Locate the cell with the specified text and output its (x, y) center coordinate. 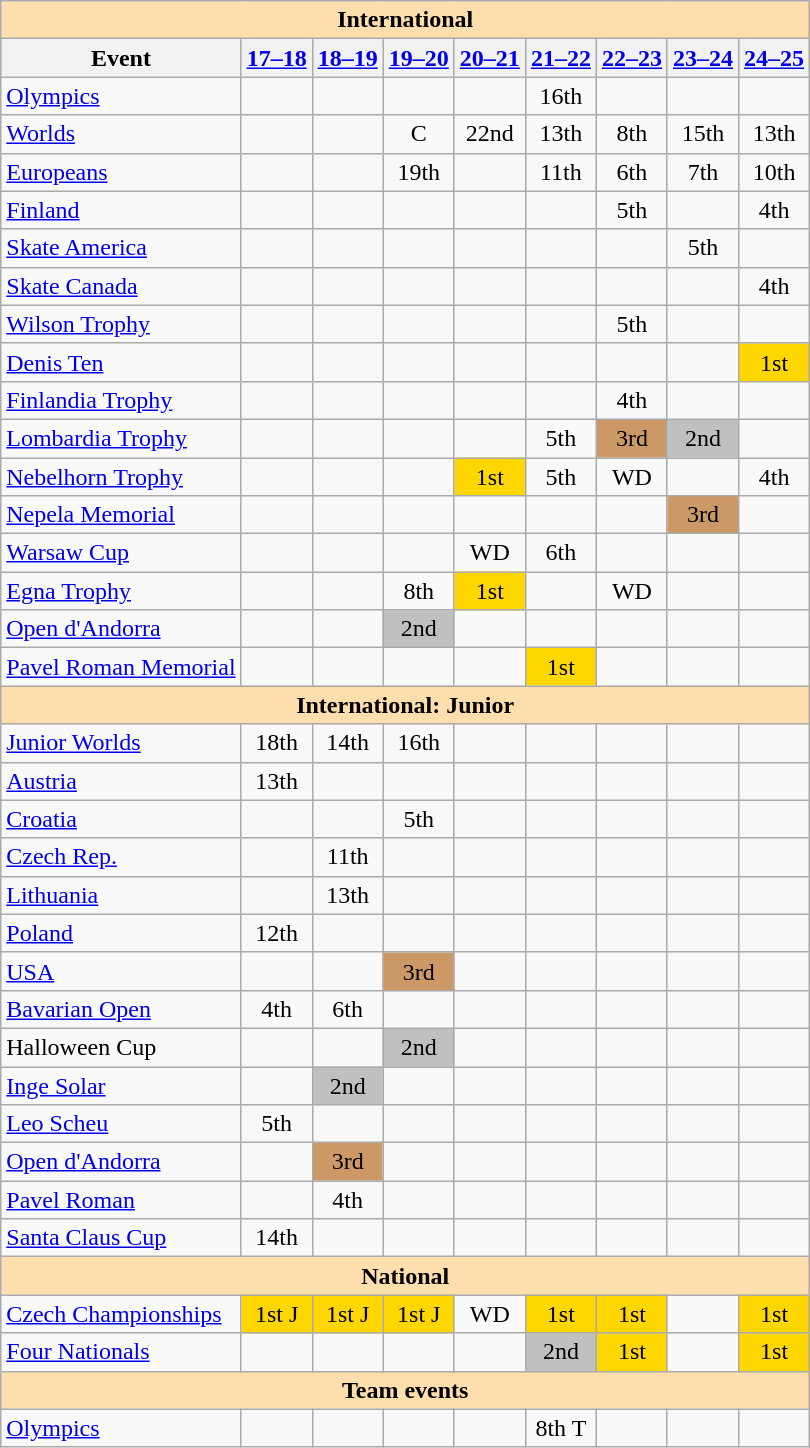
Skate Canada (121, 286)
22–23 (632, 58)
Lithuania (121, 895)
Santa Claus Cup (121, 1238)
Europeans (121, 172)
C (418, 134)
Leo Scheu (121, 1124)
15th (702, 134)
Czech Rep. (121, 857)
Team events (406, 1390)
Junior Worlds (121, 743)
7th (702, 172)
12th (276, 933)
Poland (121, 933)
Austria (121, 781)
17–18 (276, 58)
Wilson Trophy (121, 324)
National (406, 1276)
Pavel Roman (121, 1200)
Event (121, 58)
Finland (121, 210)
Four Nationals (121, 1352)
Skate America (121, 248)
Egna Trophy (121, 591)
Denis Ten (121, 362)
Warsaw Cup (121, 553)
International (406, 20)
18th (276, 743)
International: Junior (406, 705)
20–21 (490, 58)
Nepela Memorial (121, 515)
24–25 (774, 58)
Bavarian Open (121, 1009)
Finlandia Trophy (121, 400)
8th T (560, 1428)
23–24 (702, 58)
Pavel Roman Memorial (121, 667)
Czech Championships (121, 1314)
19–20 (418, 58)
Worlds (121, 134)
Inge Solar (121, 1085)
10th (774, 172)
Croatia (121, 819)
21–22 (560, 58)
Lombardia Trophy (121, 438)
18–19 (348, 58)
22nd (490, 134)
USA (121, 971)
Nebelhorn Trophy (121, 477)
Halloween Cup (121, 1047)
19th (418, 172)
